Determine the [X, Y] coordinate at the center of the cell enclosing the given text.  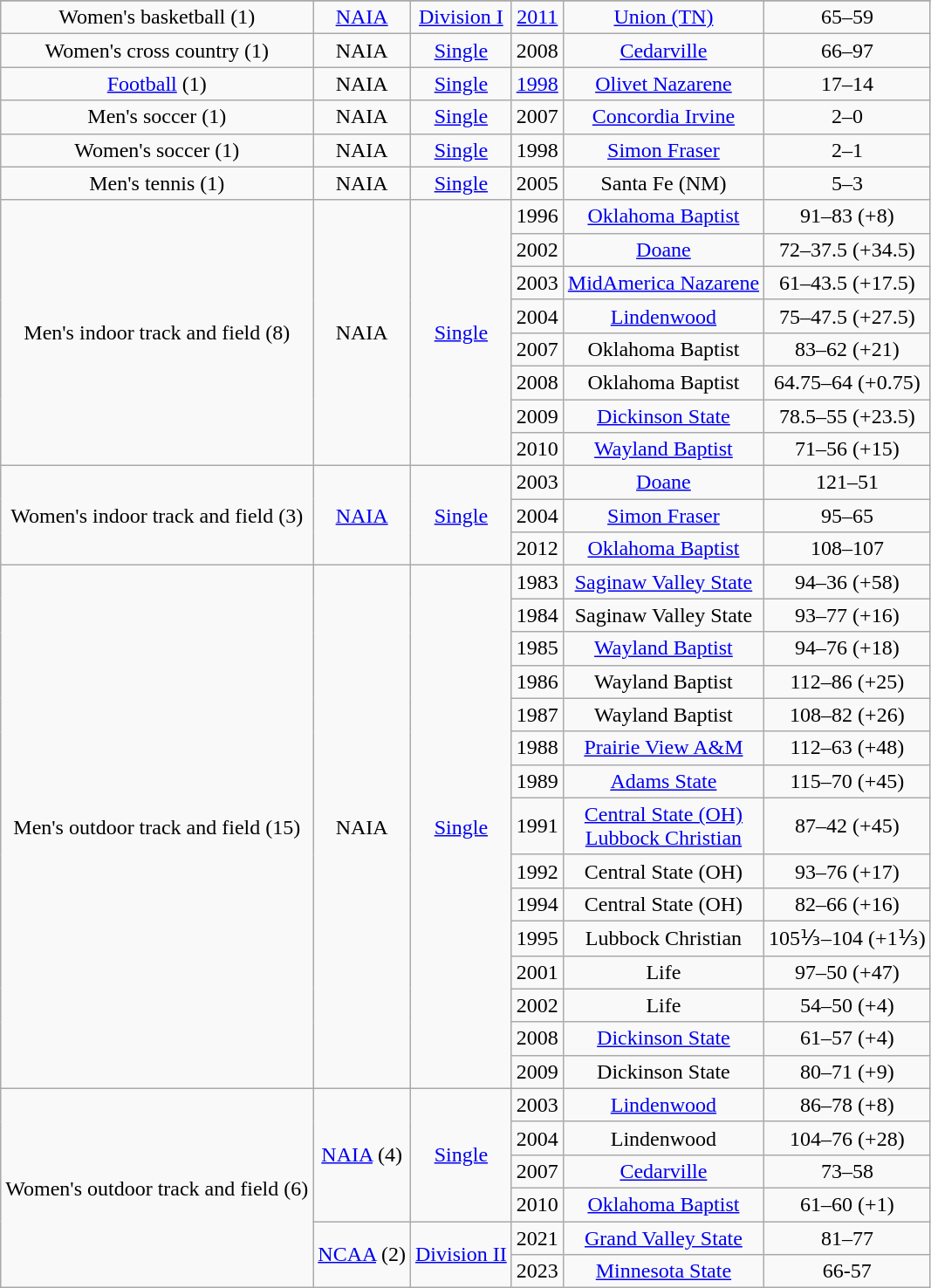
112–63 (+48) [848, 748]
91–83 (+8) [848, 216]
61–60 (+1) [848, 1204]
Adams State [663, 781]
75–47.5 (+27.5) [848, 316]
Prairie View A&M [663, 748]
Men's soccer (1) [157, 117]
2021 [537, 1238]
66–97 [848, 51]
108–82 (+26) [848, 715]
Women's outdoor track and field (6) [157, 1188]
1983 [537, 582]
Division II [462, 1255]
61–57 (+4) [848, 1038]
83–62 (+21) [848, 349]
115–70 (+45) [848, 781]
2–0 [848, 117]
1986 [537, 682]
Grand Valley State [663, 1238]
Central State (OH)Lubbock Christian [663, 826]
Women's soccer (1) [157, 150]
17–14 [848, 84]
86–78 (+8) [848, 1105]
87–42 (+45) [848, 826]
Union (TN) [663, 17]
Olivet Nazarene [663, 84]
94–36 (+58) [848, 582]
1989 [537, 781]
112–86 (+25) [848, 682]
2011 [537, 17]
80–71 (+9) [848, 1072]
1984 [537, 615]
94–76 (+18) [848, 648]
1992 [537, 871]
95–65 [848, 516]
108–107 [848, 549]
1991 [537, 826]
Men's outdoor track and field (15) [157, 827]
NAIA (4) [362, 1154]
121–51 [848, 483]
72–37.5 (+34.5) [848, 250]
Women's indoor track and field (3) [157, 516]
105⅓–104 (+1⅓) [848, 938]
Women's basketball (1) [157, 17]
Men's tennis (1) [157, 183]
78.5–55 (+23.5) [848, 416]
2012 [537, 549]
Santa Fe (NM) [663, 183]
97–50 (+47) [848, 972]
81–77 [848, 1238]
2–1 [848, 150]
5–3 [848, 183]
2005 [537, 183]
2023 [537, 1271]
Concordia Irvine [663, 117]
66-57 [848, 1271]
Football (1) [157, 84]
Minnesota State [663, 1271]
1988 [537, 748]
1994 [537, 904]
93–77 (+16) [848, 615]
Women's cross country (1) [157, 51]
65–59 [848, 17]
Division I [462, 17]
61–43.5 (+17.5) [848, 283]
104–76 (+28) [848, 1138]
1996 [537, 216]
93–76 (+17) [848, 871]
73–58 [848, 1171]
2001 [537, 972]
1995 [537, 938]
MidAmerica Nazarene [663, 283]
71–56 (+15) [848, 449]
NCAA (2) [362, 1255]
64.75–64 (+0.75) [848, 382]
1985 [537, 648]
Men's indoor track and field (8) [157, 332]
82–66 (+16) [848, 904]
1987 [537, 715]
54–50 (+4) [848, 1005]
Lubbock Christian [663, 938]
